Extract the (x, y) coordinate from the center of the cell holding the provided text.  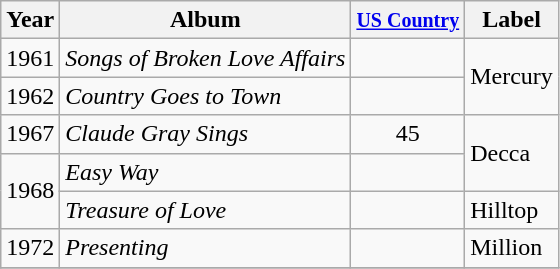
Country Goes to Town (206, 96)
1961 (30, 58)
Hilltop (512, 210)
1972 (30, 248)
Easy Way (206, 172)
Decca (512, 153)
Treasure of Love (206, 210)
US Country (408, 20)
Songs of Broken Love Affairs (206, 58)
Label (512, 20)
Year (30, 20)
Presenting (206, 248)
1967 (30, 134)
Album (206, 20)
Claude Gray Sings (206, 134)
1968 (30, 191)
1962 (30, 96)
45 (408, 134)
Mercury (512, 77)
Million (512, 248)
